Determine the (x, y) coordinate at the center of the cell enclosing the given text.  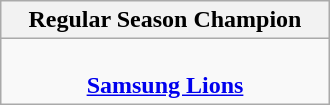
Samsung Lions (165, 72)
Regular Season Champion (165, 20)
